Search for the cell housing the specified text and yield its (X, Y) center coordinate. 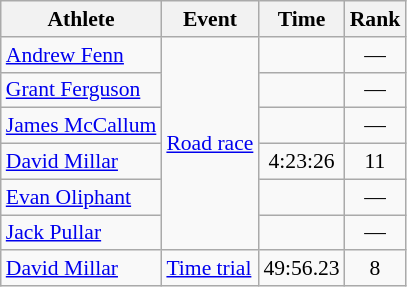
8 (376, 269)
49:56.23 (301, 269)
Time (301, 19)
Evan Oliphant (82, 197)
11 (376, 162)
Rank (376, 19)
Event (210, 19)
Grant Ferguson (82, 90)
Andrew Fenn (82, 55)
Time trial (210, 269)
Athlete (82, 19)
4:23:26 (301, 162)
Road race (210, 144)
James McCallum (82, 126)
Jack Pullar (82, 233)
